Return the [x, y] coordinate for the center point of the cell that contains the specified text.  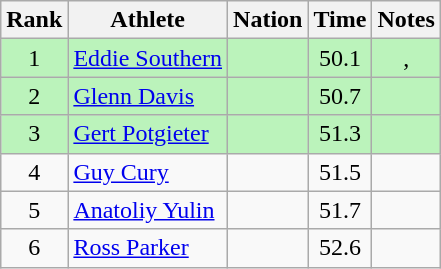
4 [34, 172]
Anatoliy Yulin [148, 210]
51.3 [340, 134]
2 [34, 96]
Gert Potgieter [148, 134]
6 [34, 248]
51.5 [340, 172]
1 [34, 58]
Athlete [148, 20]
51.7 [340, 210]
Rank [34, 20]
50.7 [340, 96]
52.6 [340, 248]
3 [34, 134]
Glenn Davis [148, 96]
, [406, 58]
Time [340, 20]
5 [34, 210]
Notes [406, 20]
Ross Parker [148, 248]
Nation [268, 20]
Eddie Southern [148, 58]
Guy Cury [148, 172]
50.1 [340, 58]
